Output the [X, Y] coordinate of the center of the cell containing the given text.  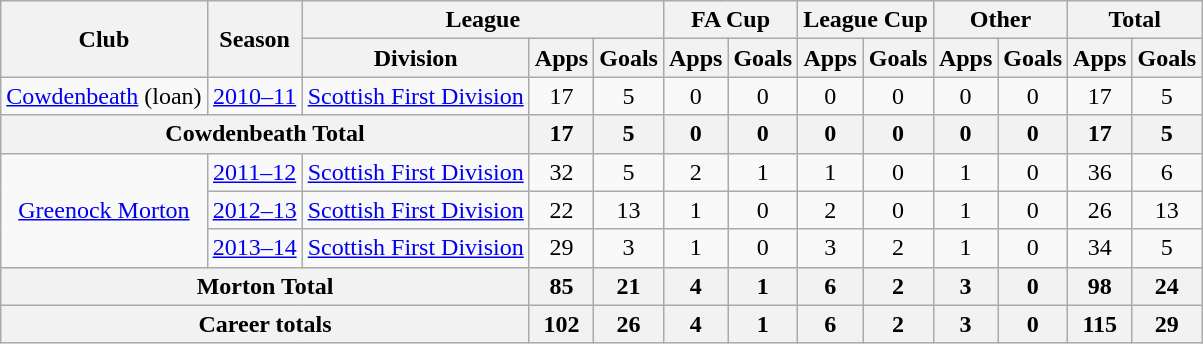
Cowdenbeath (loan) [104, 96]
34 [1100, 248]
Season [254, 39]
Morton Total [266, 286]
36 [1100, 172]
21 [629, 286]
32 [561, 172]
2013–14 [254, 248]
115 [1100, 324]
Total [1135, 20]
League Cup [866, 20]
2010–11 [254, 96]
24 [1167, 286]
102 [561, 324]
FA Cup [730, 20]
98 [1100, 286]
85 [561, 286]
2012–13 [254, 210]
League [482, 20]
Career totals [266, 324]
2011–12 [254, 172]
Greenock Morton [104, 210]
Cowdenbeath Total [266, 134]
Division [416, 58]
22 [561, 210]
Club [104, 39]
Other [1000, 20]
